Identify which cell holds the provided text, then report its [X, Y] central coordinate. 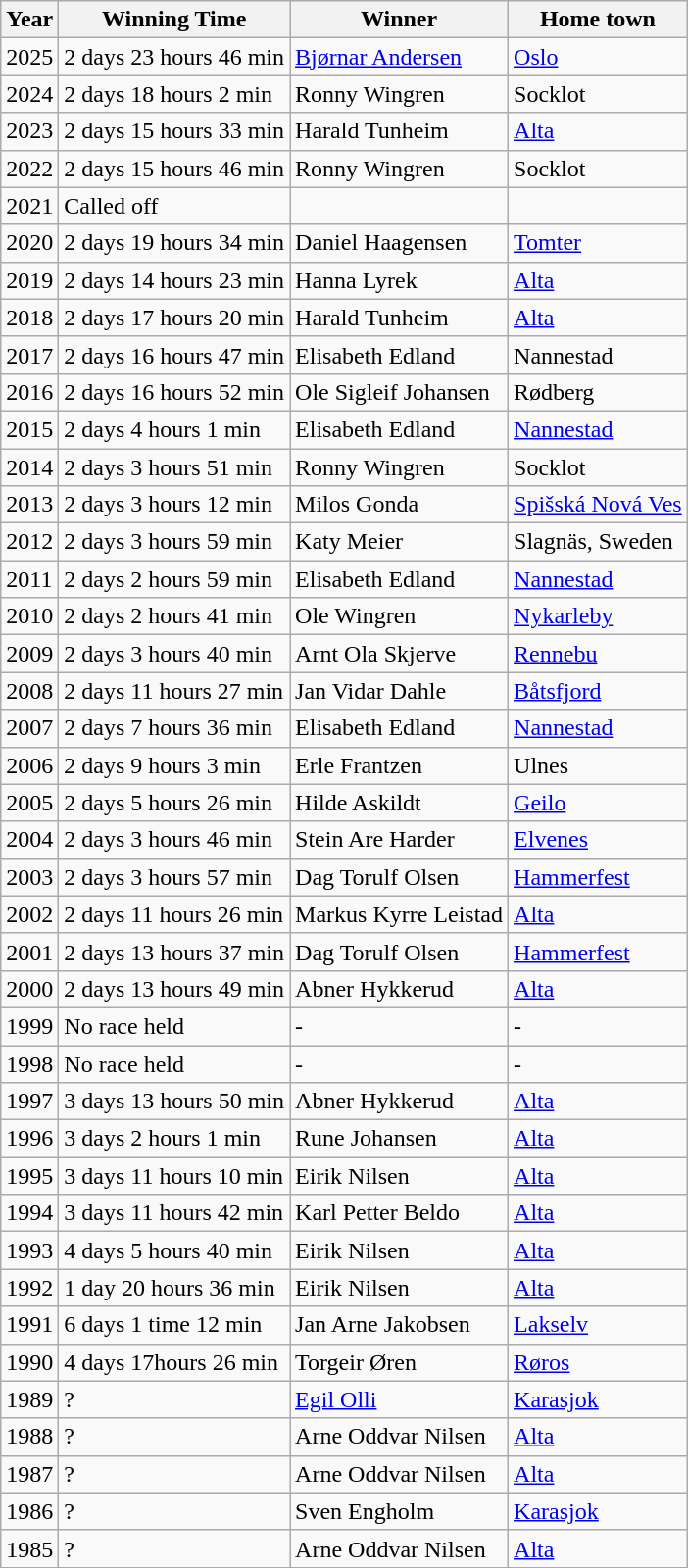
2 days 3 hours 46 min [174, 840]
2 days 3 hours 57 min [174, 877]
2019 [29, 280]
Home town [598, 20]
3 days 11 hours 10 min [174, 1176]
Jan Arne Jakobsen [400, 1325]
1989 [29, 1399]
2012 [29, 542]
2020 [29, 243]
2002 [29, 914]
Stein Are Harder [400, 840]
1985 [29, 1548]
1993 [29, 1250]
Egil Olli [400, 1399]
2024 [29, 94]
Hanna Lyrek [400, 280]
2011 [29, 579]
Tomter [598, 243]
Slagnäs, Sweden [598, 542]
Ole Wingren [400, 616]
3 days 11 hours 42 min [174, 1213]
2 days 2 hours 41 min [174, 616]
2 days 4 hours 1 min [174, 429]
Lakselv [598, 1325]
Jan Vidar Dahle [400, 691]
1994 [29, 1213]
2023 [29, 131]
Torgeir Øren [400, 1362]
Milos Gonda [400, 505]
1990 [29, 1362]
2008 [29, 691]
2021 [29, 206]
2 days 16 hours 47 min [174, 355]
Ulnes [598, 765]
1999 [29, 1026]
2 days 5 hours 26 min [174, 803]
Winning Time [174, 20]
2009 [29, 654]
2005 [29, 803]
4 days 5 hours 40 min [174, 1250]
2000 [29, 989]
2 days 3 hours 12 min [174, 505]
Båtsfjord [598, 691]
1996 [29, 1139]
2 days 13 hours 49 min [174, 989]
Elvenes [598, 840]
Nykarleby [598, 616]
2017 [29, 355]
2 days 7 hours 36 min [174, 728]
2 days 13 hours 37 min [174, 952]
Sven Engholm [400, 1511]
2022 [29, 169]
1998 [29, 1063]
1986 [29, 1511]
Hilde Askildt [400, 803]
2 days 14 hours 23 min [174, 280]
2 days 19 hours 34 min [174, 243]
Rune Johansen [400, 1139]
2010 [29, 616]
2 days 11 hours 27 min [174, 691]
2 days 2 hours 59 min [174, 579]
1997 [29, 1102]
Bjørnar Andersen [400, 57]
Winner [400, 20]
2014 [29, 467]
2025 [29, 57]
Røros [598, 1362]
1992 [29, 1288]
2001 [29, 952]
1995 [29, 1176]
2 days 18 hours 2 min [174, 94]
1991 [29, 1325]
1988 [29, 1437]
Called off [174, 206]
Spišská Nová Ves [598, 505]
2 days 16 hours 52 min [174, 392]
2018 [29, 318]
Oslo [598, 57]
Karl Petter Beldo [400, 1213]
Markus Kyrre Leistad [400, 914]
2015 [29, 429]
1987 [29, 1474]
Erle Frantzen [400, 765]
2 days 15 hours 46 min [174, 169]
2006 [29, 765]
Rødberg [598, 392]
2003 [29, 877]
2 days 17 hours 20 min [174, 318]
2 days 11 hours 26 min [174, 914]
2004 [29, 840]
2007 [29, 728]
1 day 20 hours 36 min [174, 1288]
2016 [29, 392]
2 days 3 hours 51 min [174, 467]
4 days 17hours 26 min [174, 1362]
3 days 13 hours 50 min [174, 1102]
2 days 23 hours 46 min [174, 57]
Daniel Haagensen [400, 243]
Arnt Ola Skjerve [400, 654]
Ole Sigleif Johansen [400, 392]
2013 [29, 505]
Rennebu [598, 654]
Katy Meier [400, 542]
3 days 2 hours 1 min [174, 1139]
2 days 15 hours 33 min [174, 131]
Year [29, 20]
2 days 3 hours 59 min [174, 542]
6 days 1 time 12 min [174, 1325]
2 days 9 hours 3 min [174, 765]
Geilo [598, 803]
2 days 3 hours 40 min [174, 654]
